Return [X, Y] of the center of cell containing provided text 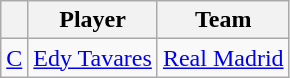
Team [223, 20]
Real Madrid [223, 58]
Player [93, 20]
C [14, 58]
Edy Tavares [93, 58]
